Scan for the cell matching the given text and deliver its (x, y) coordinate at center. 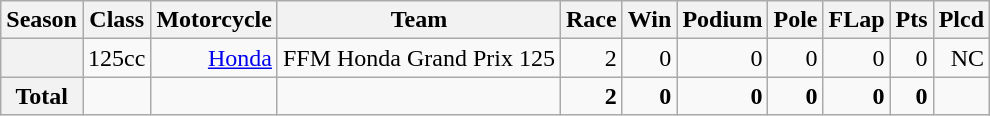
NC (961, 58)
Pts (912, 20)
Honda (214, 58)
Pole (796, 20)
Team (418, 20)
Win (650, 20)
Motorcycle (214, 20)
Total (42, 96)
Race (592, 20)
Class (116, 20)
Season (42, 20)
Podium (722, 20)
Plcd (961, 20)
FLap (856, 20)
125cc (116, 58)
FFM Honda Grand Prix 125 (418, 58)
